Return [x, y] of the center of cell containing provided text 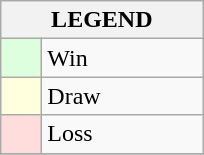
Loss [122, 134]
LEGEND [102, 20]
Draw [122, 96]
Win [122, 58]
